Return the [X, Y] coordinate for the center point of the cell that contains the specified text.  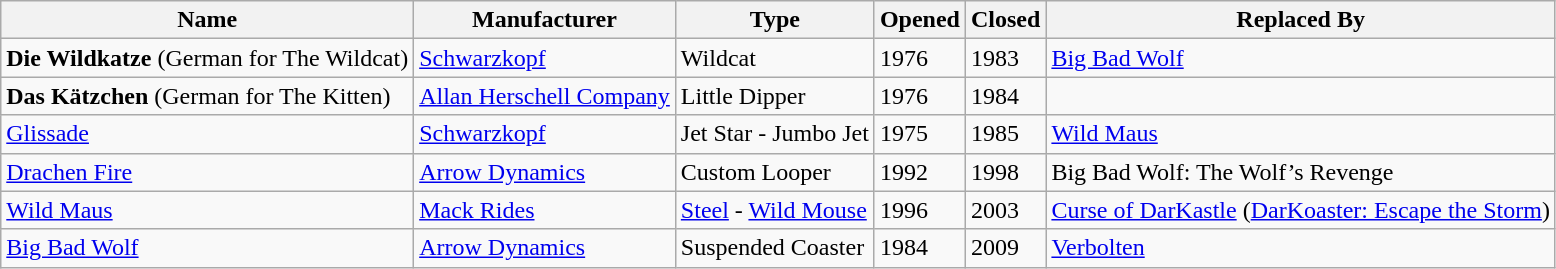
1975 [920, 134]
Wildcat [774, 58]
Jet Star - Jumbo Jet [774, 134]
Name [208, 20]
Curse of DarKastle (DarKoaster: Escape the Storm) [1301, 210]
1996 [920, 210]
2009 [1005, 248]
Allan Herschell Company [545, 96]
Closed [1005, 20]
Big Bad Wolf: The Wolf’s Revenge [1301, 172]
Opened [920, 20]
1983 [1005, 58]
Suspended Coaster [774, 248]
Manufacturer [545, 20]
Type [774, 20]
1985 [1005, 134]
Glissade [208, 134]
Das Kätzchen (German for The Kitten) [208, 96]
1998 [1005, 172]
2003 [1005, 210]
Mack Rides [545, 210]
Steel - Wild Mouse [774, 210]
Replaced By [1301, 20]
Die Wildkatze (German for The Wildcat) [208, 58]
1992 [920, 172]
Little Dipper [774, 96]
Verbolten [1301, 248]
Drachen Fire [208, 172]
Custom Looper [774, 172]
